Detect which cell encompasses the target text, then output its [x, y] center coordinate. 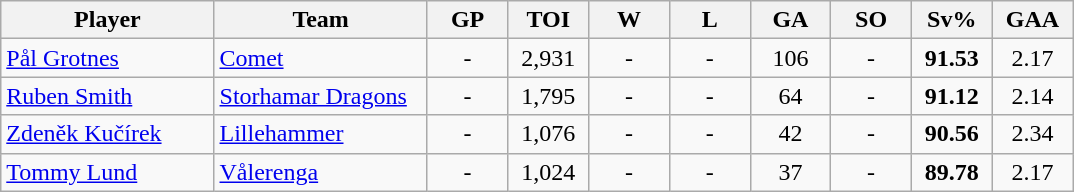
Lillehammer [320, 134]
106 [790, 58]
TOI [548, 20]
W [630, 20]
1,076 [548, 134]
90.56 [952, 134]
1,795 [548, 96]
2,931 [548, 58]
42 [790, 134]
GAA [1032, 20]
Tommy Lund [108, 172]
L [710, 20]
Team [320, 20]
37 [790, 172]
64 [790, 96]
Comet [320, 58]
Player [108, 20]
89.78 [952, 172]
Zdeněk Kučírek [108, 134]
1,024 [548, 172]
Storhamar Dragons [320, 96]
91.53 [952, 58]
2.34 [1032, 134]
Vålerenga [320, 172]
GP [468, 20]
SO [872, 20]
GA [790, 20]
2.14 [1032, 96]
Pål Grotnes [108, 58]
91.12 [952, 96]
Ruben Smith [108, 96]
Sv% [952, 20]
